Return the [X, Y] coordinate for the center point of the cell that contains the specified text.  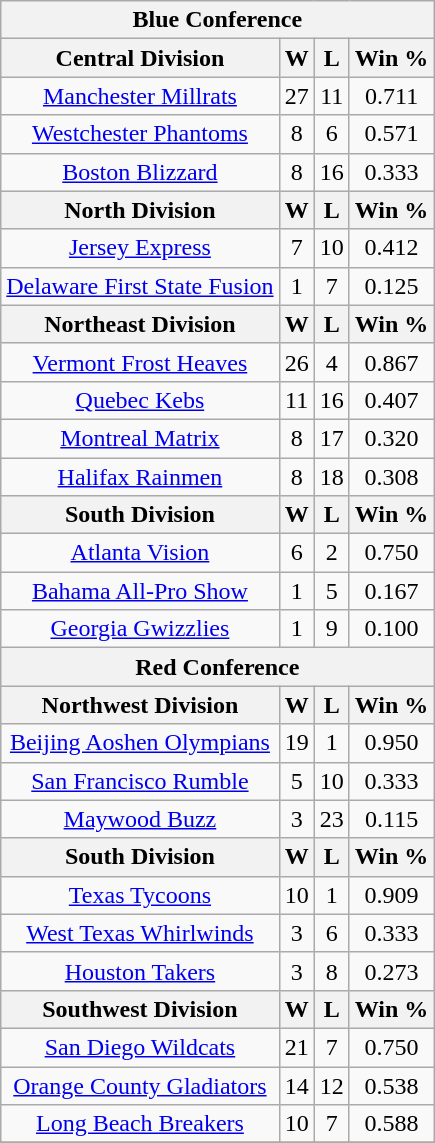
North Division [140, 210]
0.867 [392, 362]
Jersey Express [140, 248]
21 [296, 1047]
0.909 [392, 895]
Long Beach Breakers [140, 1124]
Boston Blizzard [140, 172]
0.407 [392, 400]
Red Conference [218, 667]
0.950 [392, 743]
Houston Takers [140, 971]
San Diego Wildcats [140, 1047]
0.167 [392, 591]
0.308 [392, 477]
0.538 [392, 1085]
12 [332, 1085]
0.711 [392, 96]
0.571 [392, 134]
Quebec Kebs [140, 400]
West Texas Whirlwinds [140, 933]
Delaware First State Fusion [140, 286]
Texas Tycoons [140, 895]
27 [296, 96]
9 [332, 629]
0.125 [392, 286]
San Francisco Rumble [140, 781]
Halifax Rainmen [140, 477]
Georgia Gwizzlies [140, 629]
Blue Conference [218, 20]
0.100 [392, 629]
14 [296, 1085]
2 [332, 553]
23 [332, 819]
Southwest Division [140, 1009]
0.273 [392, 971]
Atlanta Vision [140, 553]
Vermont Frost Heaves [140, 362]
Westchester Phantoms [140, 134]
Montreal Matrix [140, 438]
Bahama All-Pro Show [140, 591]
Manchester Millrats [140, 96]
Northeast Division [140, 324]
4 [332, 362]
0.320 [392, 438]
18 [332, 477]
26 [296, 362]
Maywood Buzz [140, 819]
Northwest Division [140, 705]
17 [332, 438]
Orange County Gladiators [140, 1085]
Central Division [140, 58]
19 [296, 743]
0.115 [392, 819]
0.588 [392, 1124]
Beijing Aoshen Olympians [140, 743]
0.412 [392, 248]
